Identify which cell holds the provided text, then report its (X, Y) central coordinate. 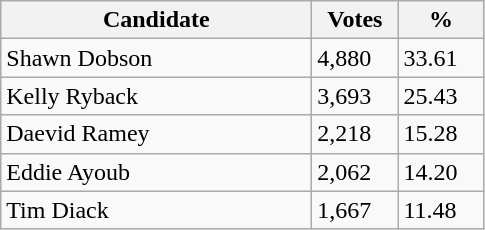
15.28 (441, 134)
33.61 (441, 58)
Candidate (156, 20)
11.48 (441, 210)
2,062 (355, 172)
2,218 (355, 134)
Eddie Ayoub (156, 172)
Kelly Ryback (156, 96)
25.43 (441, 96)
Shawn Dobson (156, 58)
Tim Diack (156, 210)
% (441, 20)
14.20 (441, 172)
1,667 (355, 210)
Daevid Ramey (156, 134)
4,880 (355, 58)
3,693 (355, 96)
Votes (355, 20)
